Determine the [x, y] coordinate at the center of the cell enclosing the given text.  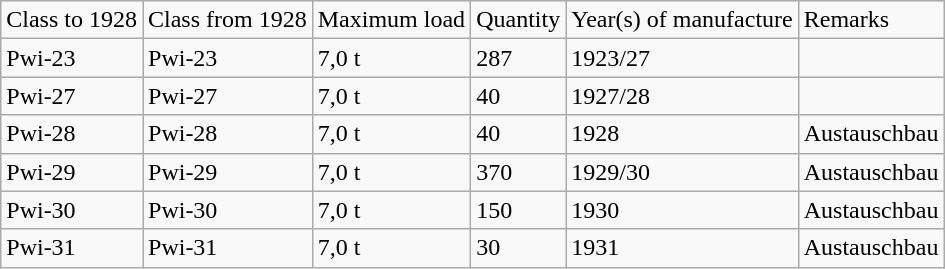
1929/30 [682, 172]
Maximum load [391, 20]
370 [518, 172]
1927/28 [682, 96]
Year(s) of manufacture [682, 20]
1923/27 [682, 58]
1930 [682, 210]
30 [518, 248]
150 [518, 210]
1928 [682, 134]
Class from 1928 [227, 20]
287 [518, 58]
1931 [682, 248]
Class to 1928 [72, 20]
Remarks [871, 20]
Quantity [518, 20]
